Determine the [x, y] coordinate at the center of the cell enclosing the given text.  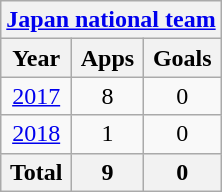
Japan national team [111, 20]
Goals [182, 58]
8 [108, 96]
Apps [108, 58]
2017 [36, 96]
9 [108, 172]
Year [36, 58]
1 [108, 134]
Total [36, 172]
2018 [36, 134]
